Return (x, y) of the center of cell containing provided text 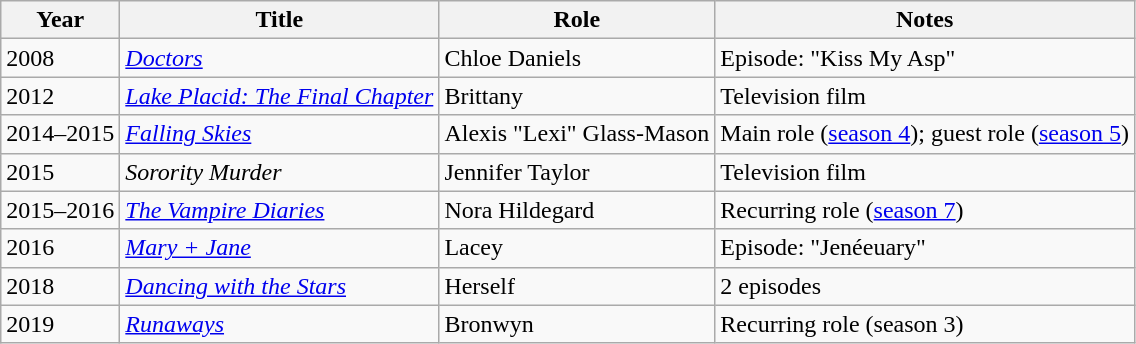
2008 (60, 58)
Year (60, 20)
Lake Placid: The Final Chapter (280, 96)
Herself (577, 286)
2015 (60, 172)
Falling Skies (280, 134)
2015–2016 (60, 210)
Episode: "Jenéeuary" (925, 248)
Brittany (577, 96)
Recurring role (season 3) (925, 324)
The Vampire Diaries (280, 210)
Title (280, 20)
2018 (60, 286)
2012 (60, 96)
Sorority Murder (280, 172)
Lacey (577, 248)
Episode: "Kiss My Asp" (925, 58)
Nora Hildegard (577, 210)
Role (577, 20)
Dancing with the Stars (280, 286)
Main role (season 4); guest role (season 5) (925, 134)
Doctors (280, 58)
2 episodes (925, 286)
2016 (60, 248)
Runaways (280, 324)
2014–2015 (60, 134)
Bronwyn (577, 324)
Recurring role (season 7) (925, 210)
2019 (60, 324)
Alexis "Lexi" Glass-Mason (577, 134)
Chloe Daniels (577, 58)
Mary + Jane (280, 248)
Jennifer Taylor (577, 172)
Notes (925, 20)
